Detect which cell encompasses the target text, then output its (x, y) center coordinate. 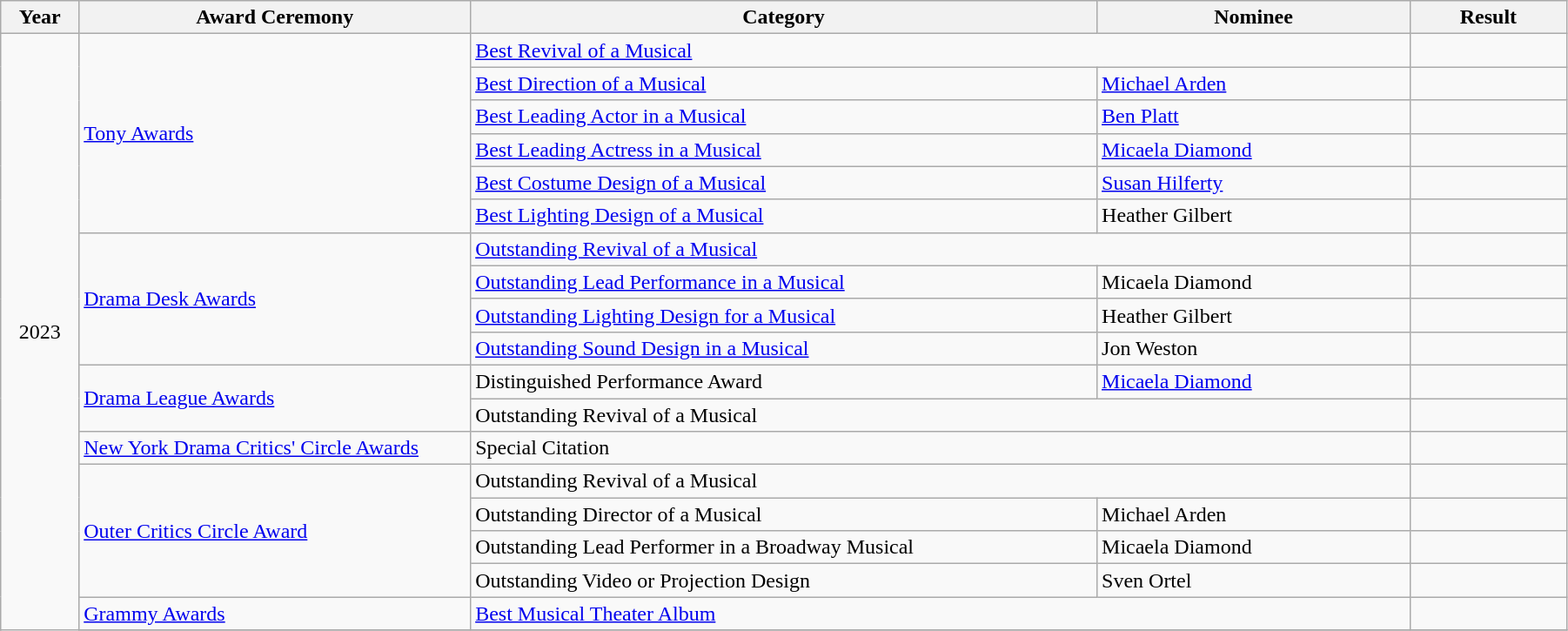
Best Musical Theater Album (941, 614)
Jon Weston (1254, 348)
Tony Awards (275, 133)
Drama Desk Awards (275, 299)
Distinguished Performance Award (784, 381)
Best Direction of a Musical (784, 84)
Best Costume Design of a Musical (784, 183)
Sven Ortel (1254, 581)
Outstanding Lead Performance in a Musical (784, 282)
Special Citation (941, 448)
Susan Hilferty (1254, 183)
Result (1488, 17)
Award Ceremony (275, 17)
Drama League Awards (275, 398)
New York Drama Critics' Circle Awards (275, 448)
Best Leading Actor in a Musical (784, 117)
Outstanding Director of a Musical (784, 514)
Grammy Awards (275, 614)
Best Revival of a Musical (941, 50)
Ben Platt (1254, 117)
Nominee (1254, 17)
Outstanding Video or Projection Design (784, 581)
Outstanding Lighting Design for a Musical (784, 315)
Best Lighting Design of a Musical (784, 216)
Best Leading Actress in a Musical (784, 150)
Category (784, 17)
Year (40, 17)
Outer Critics Circle Award (275, 531)
Outstanding Sound Design in a Musical (784, 348)
2023 (40, 332)
Outstanding Lead Performer in a Broadway Musical (784, 547)
